Output the (x, y) coordinate of the center of the cell containing the given text.  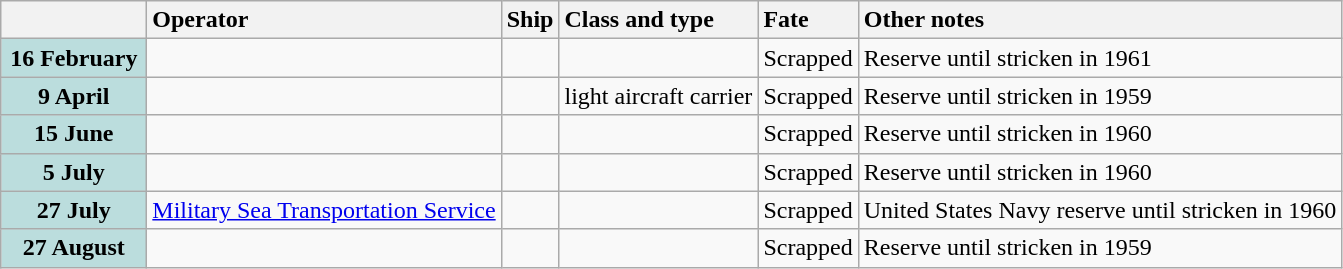
9 April (74, 96)
Military Sea Transportation Service (324, 210)
Other notes (1100, 20)
United States Navy reserve until stricken in 1960 (1100, 210)
light aircraft carrier (658, 96)
Fate (808, 20)
16 February (74, 58)
Operator (324, 20)
Ship (530, 20)
Class and type (658, 20)
5 July (74, 172)
27 July (74, 210)
Reserve until stricken in 1961 (1100, 58)
27 August (74, 248)
15 June (74, 134)
